Return the (x, y) coordinate for the center point of the cell that contains the specified text.  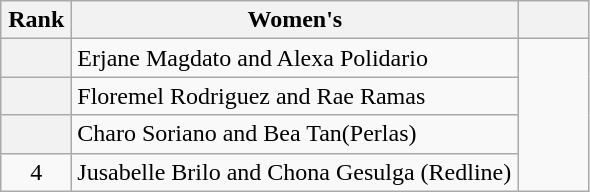
Jusabelle Brilo and Chona Gesulga (Redline) (295, 172)
Women's (295, 20)
Floremel Rodriguez and Rae Ramas (295, 96)
4 (36, 172)
Charo Soriano and Bea Tan(Perlas) (295, 134)
Erjane Magdato and Alexa Polidario (295, 58)
Rank (36, 20)
